From the cell containing the given text, extract its center point as (X, Y) coordinate. 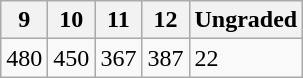
Ungraded (246, 20)
9 (24, 20)
22 (246, 58)
12 (166, 20)
450 (72, 58)
367 (118, 58)
480 (24, 58)
10 (72, 20)
11 (118, 20)
387 (166, 58)
